Detect which cell encompasses the target text, then output its [X, Y] center coordinate. 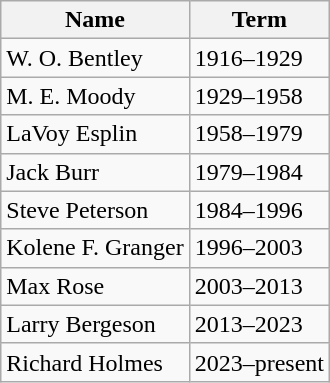
Kolene F. Granger [95, 248]
Larry Bergeson [95, 324]
M. E. Moody [95, 96]
Max Rose [95, 286]
Jack Burr [95, 172]
1929–1958 [259, 96]
2023–present [259, 362]
1996–2003 [259, 248]
2013–2023 [259, 324]
LaVoy Esplin [95, 134]
Steve Peterson [95, 210]
1979–1984 [259, 172]
1916–1929 [259, 58]
1984–1996 [259, 210]
Richard Holmes [95, 362]
W. O. Bentley [95, 58]
Term [259, 20]
Name [95, 20]
1958–1979 [259, 134]
2003–2013 [259, 286]
